Find where the given text appears and provide that cell's center as [x, y] coordinate. 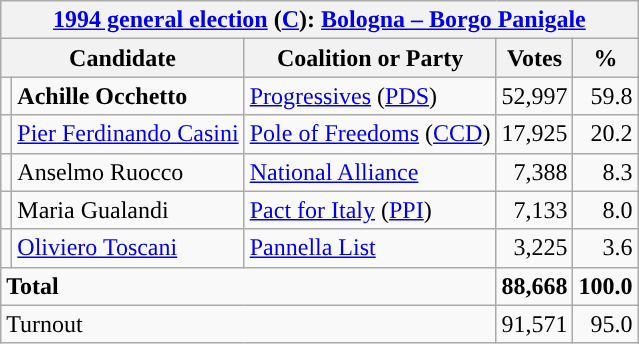
3,225 [534, 248]
Pannella List [370, 248]
Pact for Italy (PPI) [370, 210]
Achille Occhetto [128, 96]
Total [248, 286]
Pole of Freedoms (CCD) [370, 134]
Oliviero Toscani [128, 248]
Anselmo Ruocco [128, 172]
Coalition or Party [370, 58]
Candidate [122, 58]
Pier Ferdinando Casini [128, 134]
100.0 [606, 286]
Votes [534, 58]
88,668 [534, 286]
95.0 [606, 324]
Maria Gualandi [128, 210]
3.6 [606, 248]
17,925 [534, 134]
Progressives (PDS) [370, 96]
59.8 [606, 96]
7,133 [534, 210]
National Alliance [370, 172]
8.0 [606, 210]
% [606, 58]
52,997 [534, 96]
7,388 [534, 172]
Turnout [248, 324]
1994 general election (C): Bologna – Borgo Panigale [320, 20]
20.2 [606, 134]
91,571 [534, 324]
8.3 [606, 172]
